Extract the [X, Y] coordinate from the center of the cell holding the provided text.  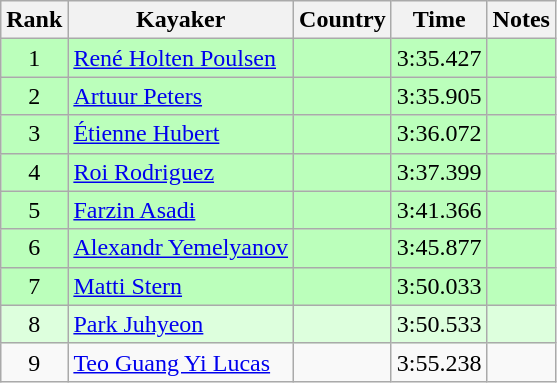
3:41.366 [439, 210]
Time [439, 20]
3:36.072 [439, 134]
3:35.905 [439, 96]
4 [34, 172]
Country [343, 20]
Alexandr Yemelyanov [181, 248]
3:50.533 [439, 324]
3:35.427 [439, 58]
3:55.238 [439, 362]
3:37.399 [439, 172]
René Holten Poulsen [181, 58]
Notes [521, 20]
5 [34, 210]
9 [34, 362]
1 [34, 58]
Roi Rodriguez [181, 172]
Teo Guang Yi Lucas [181, 362]
Artuur Peters [181, 96]
Farzin Asadi [181, 210]
3:50.033 [439, 286]
7 [34, 286]
3:45.877 [439, 248]
2 [34, 96]
Kayaker [181, 20]
Rank [34, 20]
8 [34, 324]
6 [34, 248]
3 [34, 134]
Étienne Hubert [181, 134]
Matti Stern [181, 286]
Park Juhyeon [181, 324]
